Detect which cell encompasses the target text, then output its [X, Y] center coordinate. 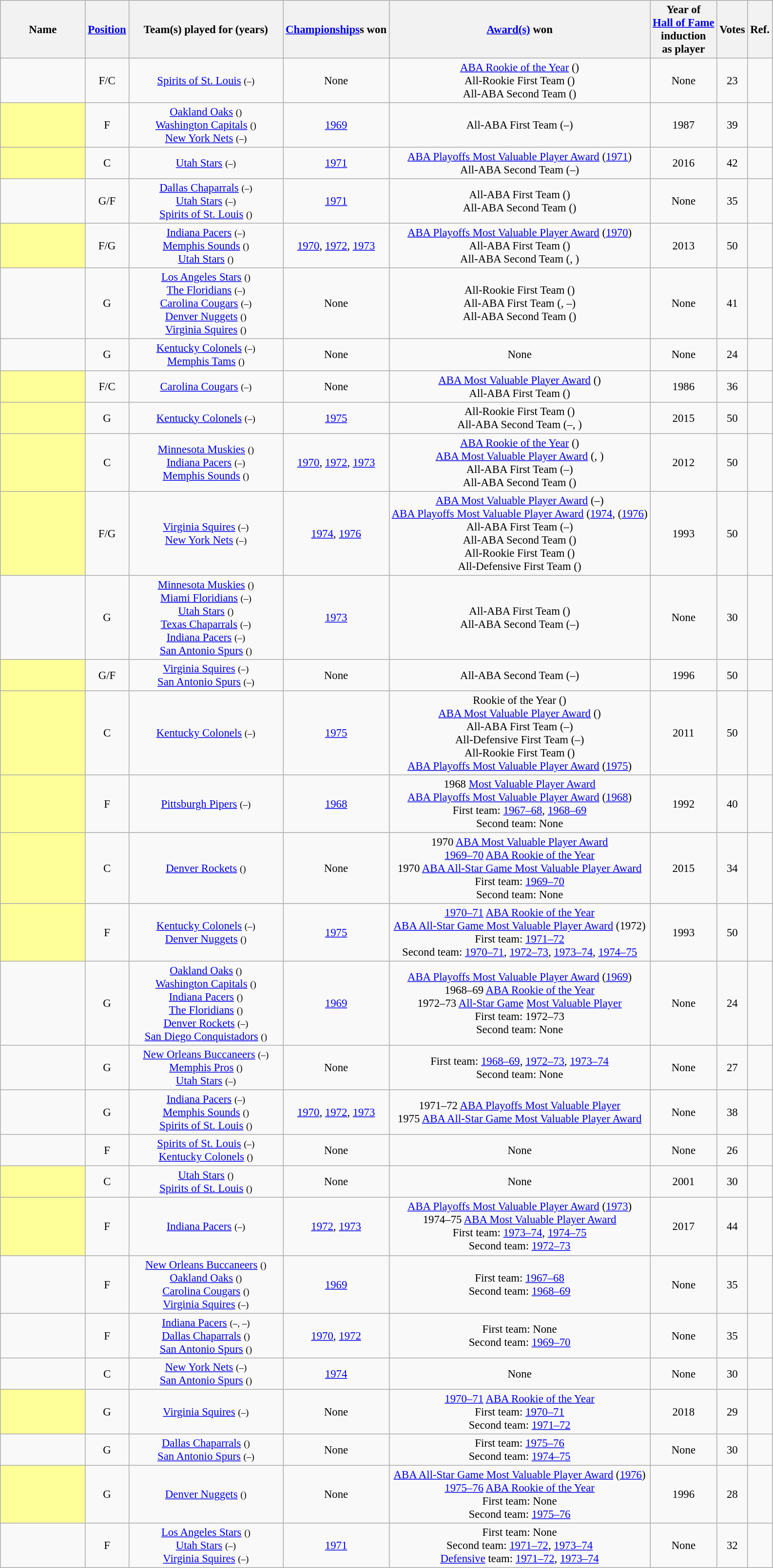
ABA Playoffs Most Valuable Player Award (1973) 1974–75 ABA Most Valuable Player Award First team: 1973–74, 1974–75 Second team: 1972–73 [520, 1227]
Oakland Oaks () Washington Capitals () Indiana Pacers () The Floridians () Denver Rockets (–) San Diego Conquistadors () [206, 1003]
1968 Most Valuable Player Award ABA Playoffs Most Valuable Player Award (1968) First team: 1967–68, 1968–69 Second team: None [520, 804]
ABA Most Valuable Player Award () All-ABA First Team () [520, 387]
1972, 1973 [336, 1227]
2018 [683, 1412]
ABA All-Star Game Most Valuable Player Award (1976) 1975–76 ABA Rookie of the Year First team: None Second team: 1975–76 [520, 1494]
All-ABA First Team () All-ABA Second Team (–) [520, 618]
First team: 1967–68 Second team: 1968–69 [520, 1284]
1968 [336, 804]
Indiana Pacers (–, –) Dallas Chaparrals () San Antonio Spurs () [206, 1336]
2012 [683, 463]
1974, 1976 [336, 533]
29 [732, 1412]
First team: None Second team: 1969–70 [520, 1336]
Team(s) played for (years) [206, 29]
Spirits of St. Louis (–) [206, 81]
Utah Stars (–) [206, 164]
Oakland Oaks ()Washington Capitals ()New York Nets (–) [206, 125]
41 [732, 303]
1974 [336, 1374]
Kentucky Colonels (–) Denver Nuggets () [206, 932]
Carolina Cougars (–) [206, 387]
New Orleans Buccaneers (–) Memphis Pros () Utah Stars (–) [206, 1068]
ABA Rookie of the Year () ABA Most Valuable Player Award (, ) All-ABA First Team (–) All-ABA Second Team () [520, 463]
ABA Playoffs Most Valuable Player Award (1971) All-ABA Second Team (–) [520, 164]
38 [732, 1113]
New York Nets (–) San Antonio Spurs () [206, 1374]
1970–71 ABA Rookie of the Year First team: 1970–71 Second team: 1971–72 [520, 1412]
Los Angeles Stars () The Floridians (–) Carolina Cougars (–) Denver Nuggets () Virginia Squires () [206, 303]
Minnesota Muskies () Miami Floridians (–) Utah Stars () Texas Chaparrals (–) Indiana Pacers (–) San Antonio Spurs () [206, 618]
1973 [336, 618]
All-ABA First Team () All-ABA Second Team () [520, 201]
Denver Rockets () [206, 868]
Utah Stars () Spirits of St. Louis () [206, 1182]
Position [107, 29]
1971–72 ABA Playoffs Most Valuable Player 1975 ABA All-Star Game Most Valuable Player Award [520, 1113]
All-ABA First Team (–) [520, 125]
23 [732, 81]
36 [732, 387]
Los Angeles Stars () Utah Stars (–) Virginia Squires (–) [206, 1546]
1970, 1972 [336, 1336]
1986 [683, 387]
44 [732, 1227]
Indiana Pacers (–) Memphis Sounds () Spirits of St. Louis () [206, 1113]
ABA Playoffs Most Valuable Player Award (1970) All-ABA First Team () All-ABA Second Team (, ) [520, 246]
Virginia Squires (–) [206, 1412]
First team: 1975–76 Second team: 1974–75 [520, 1450]
40 [732, 804]
Spirits of St. Louis (–) Kentucky Colonels () [206, 1151]
Indiana Pacers (–) Memphis Sounds () Utah Stars () [206, 246]
Name [43, 29]
Year of Hall of Fame induction as player [683, 29]
Kentucky Colonels (–) Memphis Tams () [206, 355]
Dallas Chaparrals () San Antonio Spurs (–) [206, 1450]
Championshipss won [336, 29]
34 [732, 868]
2016 [683, 164]
2013 [683, 246]
Denver Nuggets () [206, 1494]
42 [732, 164]
2017 [683, 1227]
26 [732, 1151]
ABA Rookie of the Year () All-Rookie First Team () All-ABA Second Team () [520, 81]
Votes [732, 29]
Dallas Chaparrals (–) Utah Stars (–) Spirits of St. Louis () [206, 201]
1992 [683, 804]
39 [732, 125]
All-Rookie First Team () All-ABA First Team (, –) All-ABA Second Team () [520, 303]
Virginia Squires (–) San Antonio Spurs (–) [206, 675]
Ref. [760, 29]
First team: None Second team: 1971–72, 1973–74 Defensive team: 1971–72, 1973–74 [520, 1546]
All-ABA Second Team (–) [520, 675]
Indiana Pacers (–) [206, 1227]
2001 [683, 1182]
28 [732, 1494]
Virginia Squires (–) New York Nets (–) [206, 533]
First team: 1968–69, 1972–73, 1973–74 Second team: None [520, 1068]
32 [732, 1546]
1987 [683, 125]
2011 [683, 733]
Pittsburgh Pipers (–) [206, 804]
All-Rookie First Team () All-ABA Second Team (–, ) [520, 418]
New Orleans Buccaneers () Oakland Oaks () Carolina Cougars () Virginia Squires (–) [206, 1284]
Minnesota Muskies () Indiana Pacers (–) Memphis Sounds () [206, 463]
Award(s) won [520, 29]
27 [732, 1068]
